For the text-containing cell, return its midpoint in [X, Y] coordinate format. 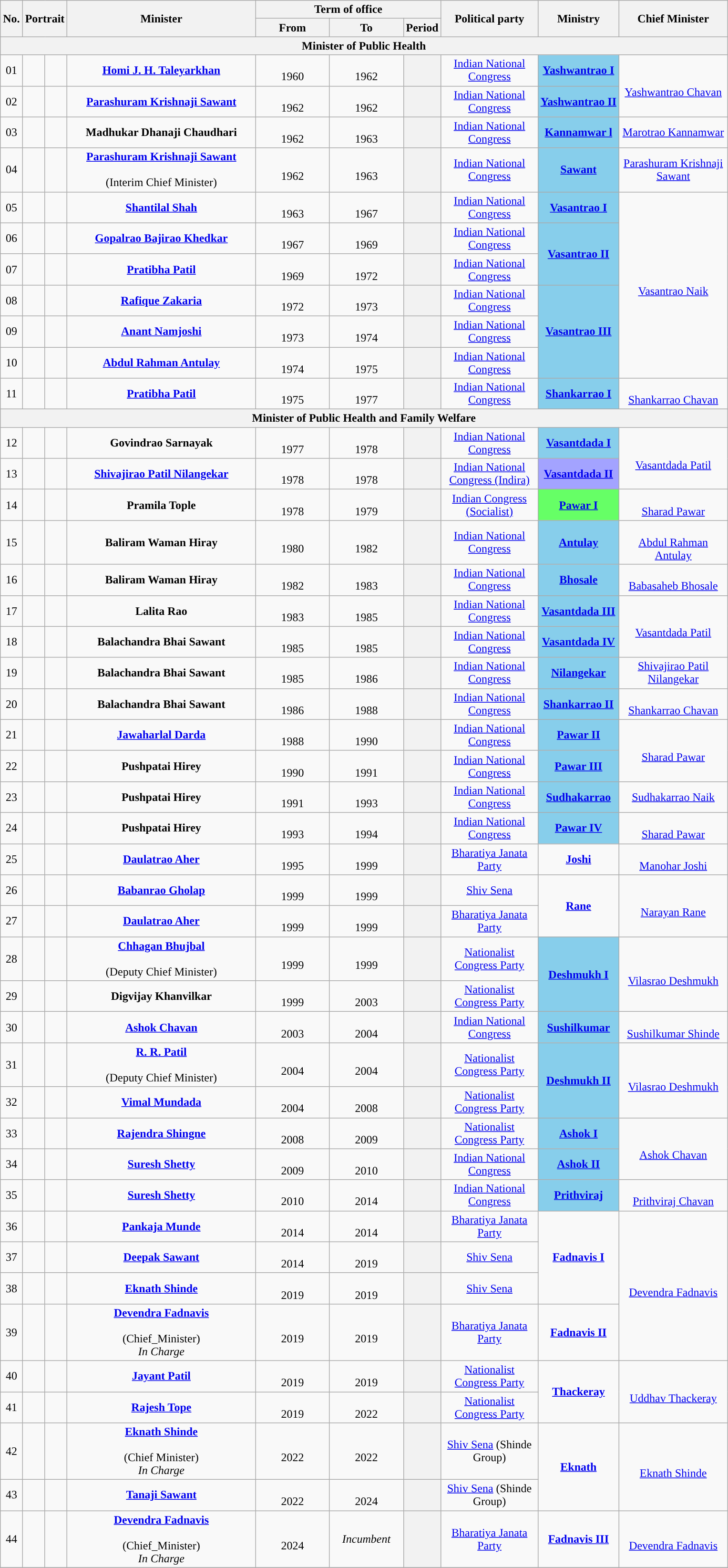
Vasantrao Naik [673, 285]
23 [11, 797]
Sushilkumar [578, 1028]
41 [11, 1407]
43 [11, 1495]
Incumbent [366, 1539]
Deshmukh II [578, 1080]
Fadnavis III [578, 1539]
Pawar II [578, 735]
Term of office [348, 10]
No. [11, 19]
10 [11, 363]
Ashok I [578, 1133]
Fadnavis II [578, 1332]
Minister of Public Health and Family Welfare [364, 418]
1960 [293, 71]
Vasantrao I [578, 207]
Deshmukh I [578, 974]
17 [11, 611]
01 [11, 71]
16 [11, 580]
Vasantdada I [578, 443]
Kannamwar l [578, 133]
Pankaja Munde [161, 1226]
1980 [293, 542]
Shankarrao II [578, 704]
Rajendra Shingne [161, 1133]
Babasaheb Bhosale [673, 580]
29 [11, 996]
31 [11, 1065]
Vasantrao II [578, 254]
Political party [489, 19]
44 [11, 1539]
To [366, 28]
Indian National Congress (Indira) [489, 474]
Shankarrao I [578, 394]
Nilangekar [578, 673]
35 [11, 1195]
04 [11, 170]
Fadnavis I [578, 1257]
Vasantdada III [578, 611]
Minister of Public Health [364, 46]
Jayant Patil [161, 1376]
13 [11, 474]
Marotrao Kannamwar [673, 133]
08 [11, 301]
Sudhakarrao Naik [673, 797]
Vimal Mundada [161, 1102]
11 [11, 394]
Pramila Tople [161, 505]
05 [11, 207]
Parashuram Krishnaji Sawant (Interim Chief Minister) [161, 170]
Ministry [578, 19]
20 [11, 704]
Bhosale [578, 580]
Pawar III [578, 766]
Indian Congress (Socialist) [489, 505]
Vasantdada IV [578, 642]
Madhukar Dhanaji Chaudhari [161, 133]
33 [11, 1133]
Rafique Zakaria [161, 301]
Yashwantrao II [578, 101]
Jawaharlal Darda [161, 735]
Chief Minister [673, 19]
34 [11, 1164]
26 [11, 890]
Vasantdada II [578, 474]
07 [11, 269]
Chhagan Bhujbal (Deputy Chief Minister) [161, 959]
Tanaji Sawant [161, 1495]
1994 [366, 828]
Deepak Sawant [161, 1257]
Prithviraj [578, 1195]
42 [11, 1451]
Prithviraj Chavan [673, 1195]
25 [11, 859]
Eknath [578, 1467]
Eknath Shinde (Chief Minister)In Charge [161, 1451]
02 [11, 101]
Manohar Joshi [673, 859]
15 [11, 542]
Pawar I [578, 505]
32 [11, 1102]
36 [11, 1226]
19 [11, 673]
Yashwantrao I [578, 71]
14 [11, 505]
03 [11, 133]
Portrait [45, 19]
06 [11, 239]
Rane [578, 906]
38 [11, 1288]
Lalita Rao [161, 611]
Govindrao Sarnayak [161, 443]
Narayan Rane [673, 906]
Period [422, 28]
Shantilal Shah [161, 207]
Thackeray [578, 1391]
Vasantrao III [578, 331]
39 [11, 1332]
1979 [366, 505]
21 [11, 735]
Minister [161, 19]
Sushilkumar Shinde [673, 1028]
Gopalrao Bajirao Khedkar [161, 239]
24 [11, 828]
Yashwantrao Chavan [673, 86]
1995 [293, 859]
Ashok II [578, 1164]
09 [11, 331]
Sawant [578, 170]
37 [11, 1257]
Sudhakarrao [578, 797]
40 [11, 1376]
Homi J. H. Taleyarkhan [161, 71]
28 [11, 959]
Uddhav Thackeray [673, 1391]
Rajesh Tope [161, 1407]
30 [11, 1028]
Anant Namjoshi [161, 331]
Babanrao Gholap [161, 890]
R. R. Patil (Deputy Chief Minister) [161, 1065]
22 [11, 766]
From [293, 28]
27 [11, 922]
Joshi [578, 859]
18 [11, 642]
Antulay [578, 542]
12 [11, 443]
Pawar IV [578, 828]
Digvijay Khanvilkar [161, 996]
